Find where the given text appears and provide that cell's center as (X, Y) coordinate. 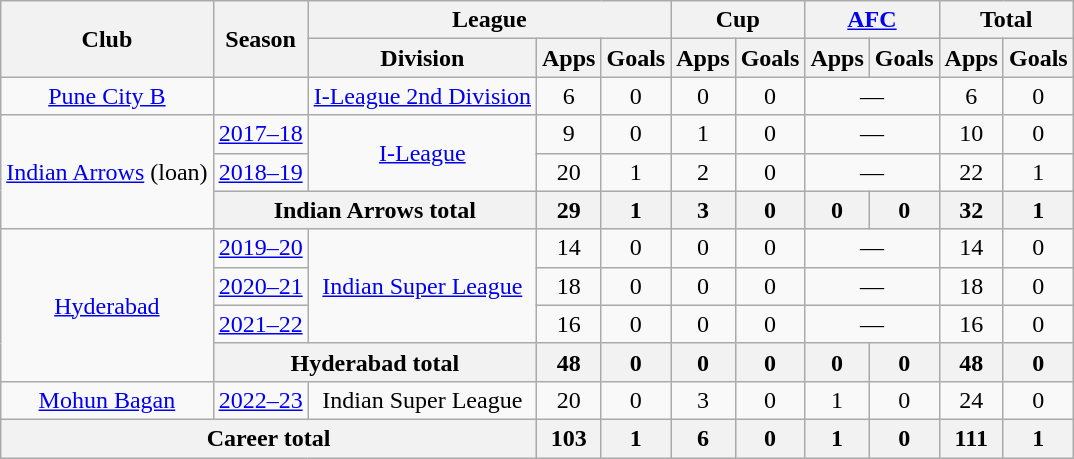
I-League 2nd Division (422, 96)
Indian Arrows (loan) (107, 172)
Cup (738, 20)
2019–20 (260, 248)
111 (971, 438)
2022–23 (260, 400)
9 (569, 134)
2021–22 (260, 324)
10 (971, 134)
Club (107, 39)
29 (569, 210)
2 (703, 172)
2020–21 (260, 286)
2017–18 (260, 134)
Total (1006, 20)
Pune City B (107, 96)
Mohun Bagan (107, 400)
League (490, 20)
Division (422, 58)
Indian Arrows total (374, 210)
22 (971, 172)
103 (569, 438)
I-League (422, 153)
AFC (872, 20)
Hyderabad (107, 305)
24 (971, 400)
Hyderabad total (374, 362)
Career total (269, 438)
32 (971, 210)
2018–19 (260, 172)
Season (260, 39)
